Locate the cell with the specified text and output its [x, y] center coordinate. 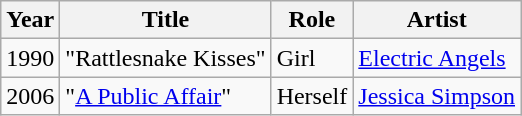
Electric Angels [437, 58]
Girl [312, 58]
"A Public Affair" [166, 96]
Title [166, 20]
2006 [30, 96]
"Rattlesnake Kisses" [166, 58]
Artist [437, 20]
Role [312, 20]
1990 [30, 58]
Year [30, 20]
Herself [312, 96]
Jessica Simpson [437, 96]
